Determine the (x, y) coordinate at the center of the cell enclosing the given text.  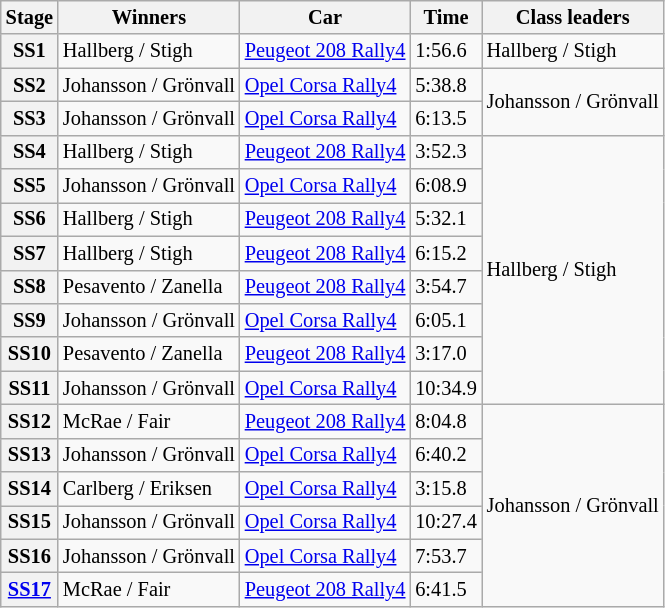
SS17 (30, 589)
Stage (30, 17)
SS15 (30, 522)
SS2 (30, 85)
6:13.5 (446, 118)
5:38.8 (446, 85)
SS3 (30, 118)
SS16 (30, 556)
SS5 (30, 186)
SS4 (30, 152)
10:34.9 (446, 388)
SS13 (30, 455)
6:15.2 (446, 253)
Winners (149, 17)
Class leaders (573, 17)
1:56.6 (446, 51)
8:04.8 (446, 421)
SS9 (30, 320)
3:15.8 (446, 489)
SS7 (30, 253)
SS10 (30, 354)
Time (446, 17)
SS12 (30, 421)
SS6 (30, 219)
3:54.7 (446, 287)
SS8 (30, 287)
Car (326, 17)
SS14 (30, 489)
6:41.5 (446, 589)
7:53.7 (446, 556)
6:05.1 (446, 320)
5:32.1 (446, 219)
6:40.2 (446, 455)
3:17.0 (446, 354)
SS1 (30, 51)
3:52.3 (446, 152)
6:08.9 (446, 186)
10:27.4 (446, 522)
Carlberg / Eriksen (149, 489)
SS11 (30, 388)
